Identify which cell holds the provided text, then report its (X, Y) central coordinate. 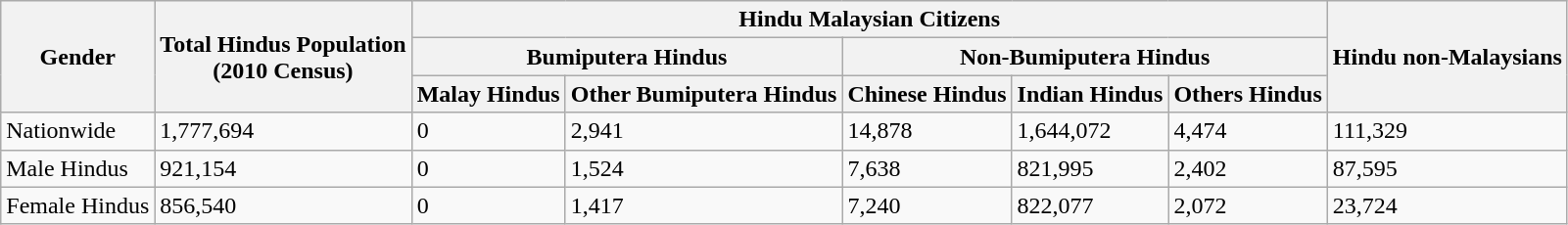
Malay Hindus (488, 94)
7,638 (927, 168)
Indian Hindus (1090, 94)
1,644,072 (1090, 131)
Non-Bumiputera Hindus (1085, 57)
4,474 (1248, 131)
Female Hindus (78, 205)
1,777,694 (283, 131)
7,240 (927, 205)
Male Hindus (78, 168)
Nationwide (78, 131)
1,417 (703, 205)
14,878 (927, 131)
2,072 (1248, 205)
Other Bumiputera Hindus (703, 94)
1,524 (703, 168)
Hindu non-Malaysians (1448, 57)
822,077 (1090, 205)
2,941 (703, 131)
23,724 (1448, 205)
Gender (78, 57)
Chinese Hindus (927, 94)
Hindu Malaysian Citizens (870, 20)
Total Hindus Population(2010 Census) (283, 57)
921,154 (283, 168)
87,595 (1448, 168)
821,995 (1090, 168)
2,402 (1248, 168)
111,329 (1448, 131)
Bumiputera Hindus (627, 57)
Others Hindus (1248, 94)
856,540 (283, 205)
